Identify which cell holds the provided text, then report its (x, y) central coordinate. 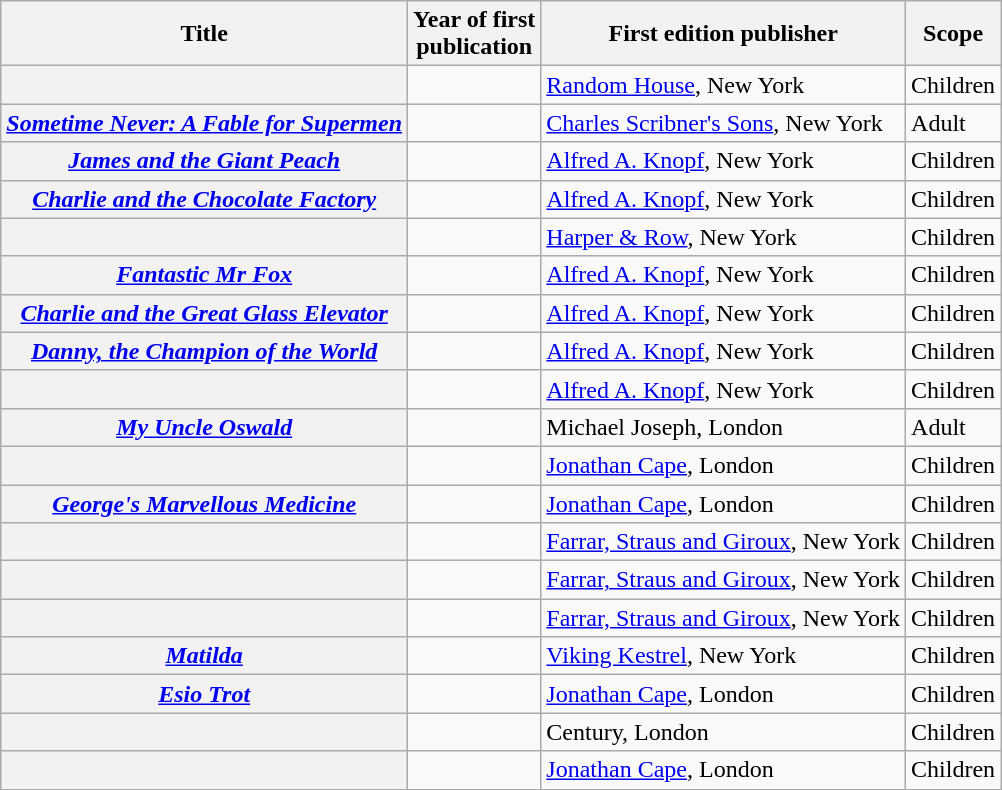
Title (204, 34)
Viking Kestrel, New York (724, 656)
Scope (954, 34)
Random House, New York (724, 85)
Harper & Row, New York (724, 237)
Michael Joseph, London (724, 427)
Charlie and the Chocolate Factory (204, 199)
My Uncle Oswald (204, 427)
Danny, the Champion of the World (204, 351)
Fantastic Mr Fox (204, 275)
Esio Trot (204, 694)
James and the Giant Peach (204, 161)
George's Marvellous Medicine (204, 503)
Charles Scribner's Sons, New York (724, 123)
First edition publisher (724, 34)
Century, London (724, 732)
Sometime Never: A Fable for Supermen (204, 123)
Charlie and the Great Glass Elevator (204, 313)
Matilda (204, 656)
Year of firstpublication (474, 34)
